Identify which cell holds the provided text, then report its (x, y) central coordinate. 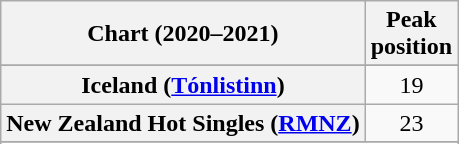
Chart (2020–2021) (183, 34)
Iceland (Tónlistinn) (183, 85)
23 (411, 123)
19 (411, 85)
Peakposition (411, 34)
New Zealand Hot Singles (RMNZ) (183, 123)
